Provide the (X, Y) coordinate of the cell's center where the given text is located.  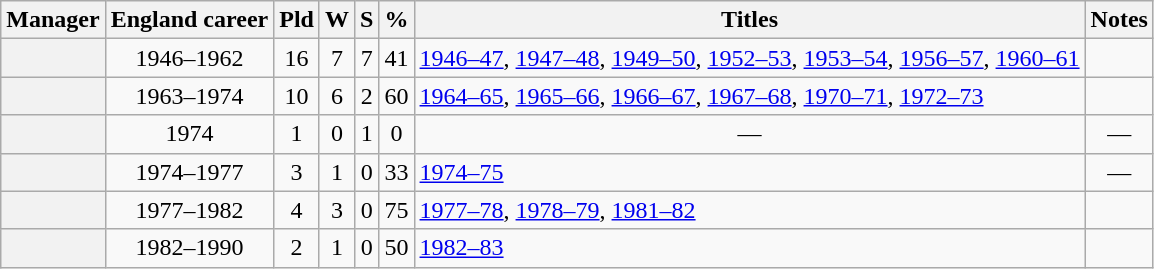
41 (396, 58)
Manager (53, 20)
1964–65, 1965–66, 1966–67, 1967–68, 1970–71, 1972–73 (750, 96)
% (396, 20)
6 (336, 96)
33 (396, 172)
S (367, 20)
Notes (1119, 20)
England career (190, 20)
1963–1974 (190, 96)
1946–47, 1947–48, 1949–50, 1952–53, 1953–54, 1956–57, 1960–61 (750, 58)
1974–1977 (190, 172)
16 (297, 58)
1974 (190, 134)
1977–1982 (190, 210)
Pld (297, 20)
1946–1962 (190, 58)
1977–78, 1978–79, 1981–82 (750, 210)
1982–83 (750, 248)
60 (396, 96)
Titles (750, 20)
1974–75 (750, 172)
W (336, 20)
50 (396, 248)
75 (396, 210)
10 (297, 96)
4 (297, 210)
1982–1990 (190, 248)
